From the cell containing the given text, extract its center point as (x, y) coordinate. 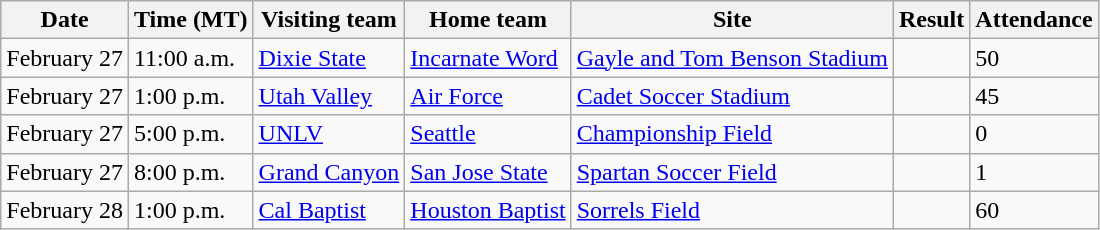
Sorrels Field (732, 210)
1 (1034, 172)
Grand Canyon (329, 172)
Spartan Soccer Field (732, 172)
Dixie State (329, 58)
Incarnate Word (488, 58)
0 (1034, 134)
Home team (488, 20)
45 (1034, 96)
Visiting team (329, 20)
UNLV (329, 134)
Result (931, 20)
Attendance (1034, 20)
8:00 p.m. (190, 172)
11:00 a.m. (190, 58)
February 28 (65, 210)
Time (MT) (190, 20)
Air Force (488, 96)
Gayle and Tom Benson Stadium (732, 58)
San Jose State (488, 172)
Seattle (488, 134)
Houston Baptist (488, 210)
5:00 p.m. (190, 134)
50 (1034, 58)
Championship Field (732, 134)
Cadet Soccer Stadium (732, 96)
Site (732, 20)
60 (1034, 210)
Utah Valley (329, 96)
Date (65, 20)
Cal Baptist (329, 210)
